Pinpoint the cell where the given text exists, returning its [x, y] midpoint coordinate. 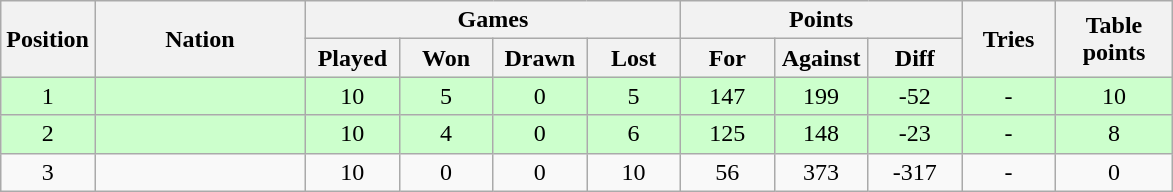
Tries [1009, 39]
2 [48, 134]
Drawn [540, 58]
3 [48, 172]
-23 [915, 134]
4 [446, 134]
Points [820, 20]
Games [492, 20]
148 [821, 134]
Played [352, 58]
125 [727, 134]
Lost [634, 58]
Against [821, 58]
199 [821, 96]
Won [446, 58]
373 [821, 172]
For [727, 58]
Position [48, 39]
Tablepoints [1114, 39]
1 [48, 96]
6 [634, 134]
Nation [200, 39]
Diff [915, 58]
147 [727, 96]
56 [727, 172]
-52 [915, 96]
-317 [915, 172]
8 [1114, 134]
